Find where the given text appears and provide that cell's center as [x, y] coordinate. 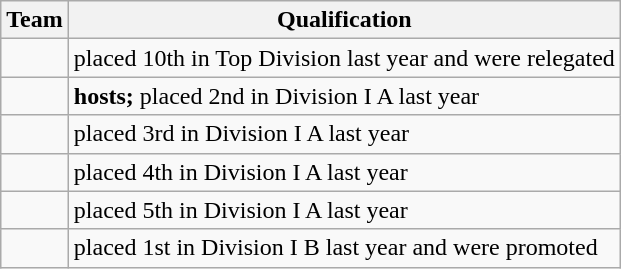
Team [35, 20]
placed 4th in Division I A last year [344, 172]
placed 5th in Division I A last year [344, 210]
hosts; placed 2nd in Division I A last year [344, 96]
placed 3rd in Division I A last year [344, 134]
Qualification [344, 20]
placed 1st in Division I B last year and were promoted [344, 248]
placed 10th in Top Division last year and were relegated [344, 58]
